Pinpoint the cell where the given text exists, returning its [X, Y] midpoint coordinate. 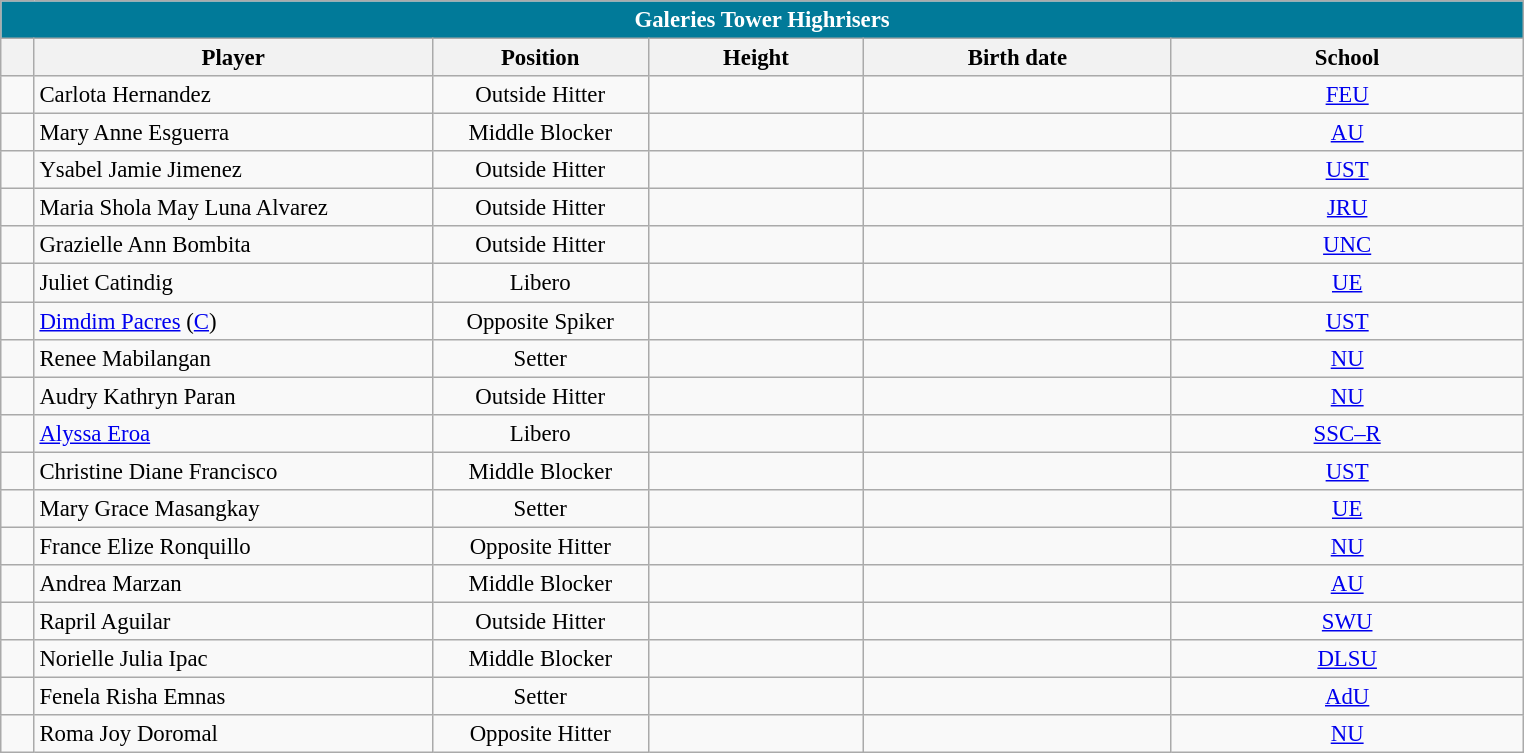
JRU [1348, 208]
Position [540, 58]
AdU [1348, 697]
Carlota Hernandez [233, 95]
Opposite Spiker [540, 321]
Mary Grace Masangkay [233, 509]
France Elize Ronquillo [233, 546]
Juliet Catindig [233, 283]
Maria Shola May Luna Alvarez [233, 208]
DLSU [1348, 659]
UNC [1348, 245]
Alyssa Eroa [233, 433]
Fenela Risha Emnas [233, 697]
Rapril Aguilar [233, 621]
SSC–R [1348, 433]
Player [233, 58]
Audry Kathryn Paran [233, 396]
Roma Joy Doromal [233, 734]
Height [756, 58]
Mary Anne Esguerra [233, 133]
Dimdim Pacres (C) [233, 321]
Andrea Marzan [233, 584]
SWU [1348, 621]
Renee Mabilangan [233, 358]
FEU [1348, 95]
Grazielle Ann Bombita [233, 245]
School [1348, 58]
Norielle Julia Ipac [233, 659]
Ysabel Jamie Jimenez [233, 170]
Christine Diane Francisco [233, 471]
Birth date [1018, 58]
Galeries Tower Highrisers [762, 20]
